Determine the (X, Y) coordinate at the center of the cell enclosing the given text.  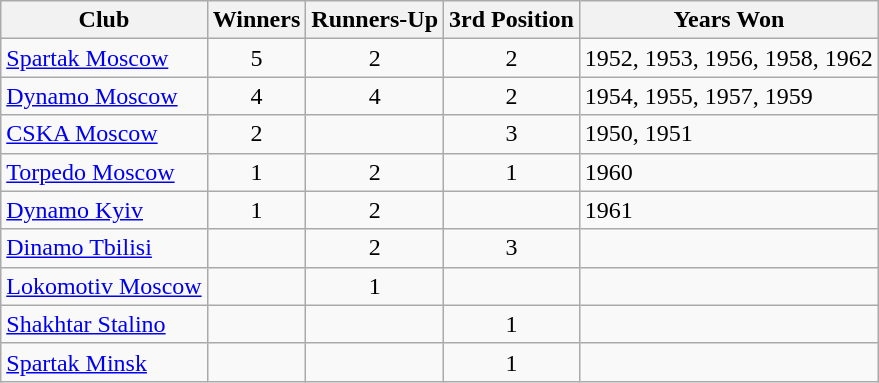
1960 (728, 172)
CSKA Moscow (104, 134)
1952, 1953, 1956, 1958, 1962 (728, 58)
Years Won (728, 20)
5 (256, 58)
Dinamo Tbilisi (104, 248)
1961 (728, 210)
1954, 1955, 1957, 1959 (728, 96)
Dynamo Moscow (104, 96)
Club (104, 20)
3rd Position (512, 20)
Spartak Moscow (104, 58)
Winners (256, 20)
Shakhtar Stalino (104, 324)
Lokomotiv Moscow (104, 286)
Spartak Minsk (104, 362)
Torpedo Moscow (104, 172)
Runners-Up (375, 20)
1950, 1951 (728, 134)
Dynamo Kyiv (104, 210)
